Output the [x, y] coordinate of the center of the cell containing the given text.  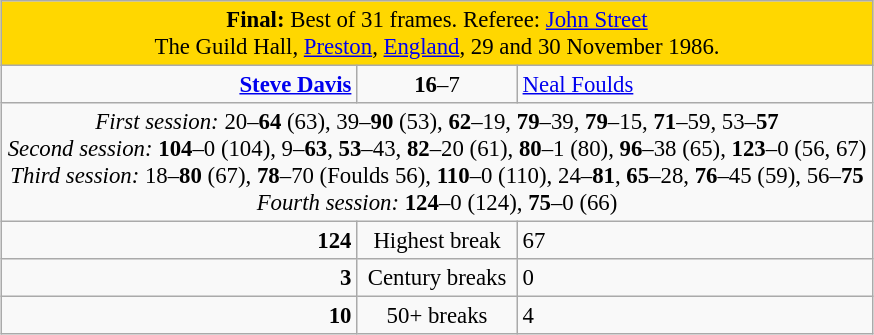
124 [179, 241]
67 [695, 241]
0 [695, 278]
50+ breaks [438, 316]
16–7 [438, 85]
Steve Davis [179, 85]
10 [179, 316]
Neal Foulds [695, 85]
3 [179, 278]
4 [695, 316]
Final: Best of 31 frames. Referee: John StreetThe Guild Hall, Preston, England, 29 and 30 November 1986. [437, 34]
Highest break [438, 241]
Century breaks [438, 278]
